Detect which cell encompasses the target text, then output its [x, y] center coordinate. 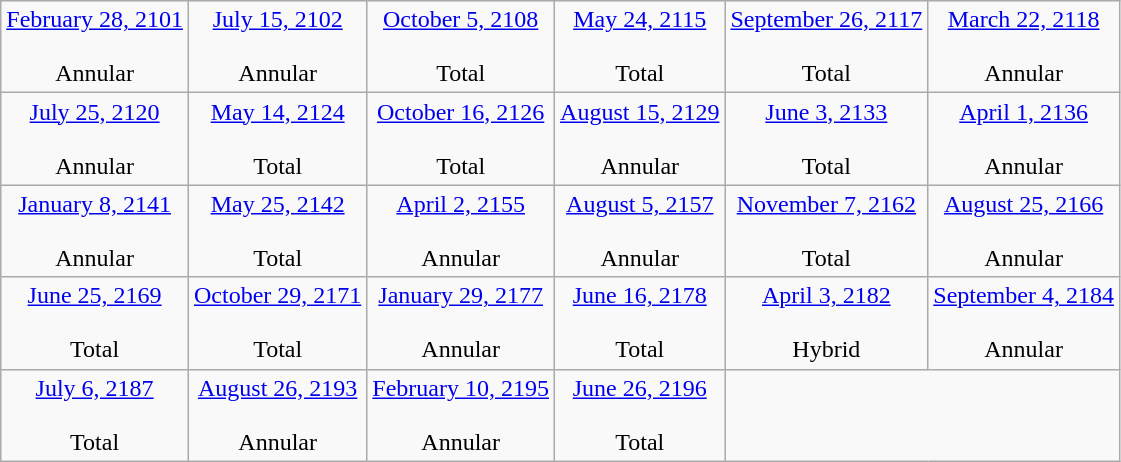
January 8, 2141Annular [95, 231]
March 22, 2118Annular [1024, 47]
June 3, 2133Total [826, 139]
February 10, 2195Annular [461, 415]
April 1, 2136Annular [1024, 139]
February 28, 2101Annular [95, 47]
January 29, 2177Annular [461, 323]
July 6, 2187Total [95, 415]
October 29, 2171Total [277, 323]
September 4, 2184Annular [1024, 323]
April 3, 2182Hybrid [826, 323]
October 5, 2108Total [461, 47]
August 25, 2166Annular [1024, 231]
August 26, 2193Annular [277, 415]
June 16, 2178Total [640, 323]
June 25, 2169Total [95, 323]
August 15, 2129Annular [640, 139]
May 24, 2115Total [640, 47]
July 15, 2102Annular [277, 47]
November 7, 2162Total [826, 231]
July 25, 2120Annular [95, 139]
April 2, 2155Annular [461, 231]
May 14, 2124Total [277, 139]
May 25, 2142Total [277, 231]
September 26, 2117Total [826, 47]
October 16, 2126Total [461, 139]
August 5, 2157Annular [640, 231]
June 26, 2196Total [640, 415]
